Capture the cell that displays the provided text and extract its [X, Y] central coordinate. 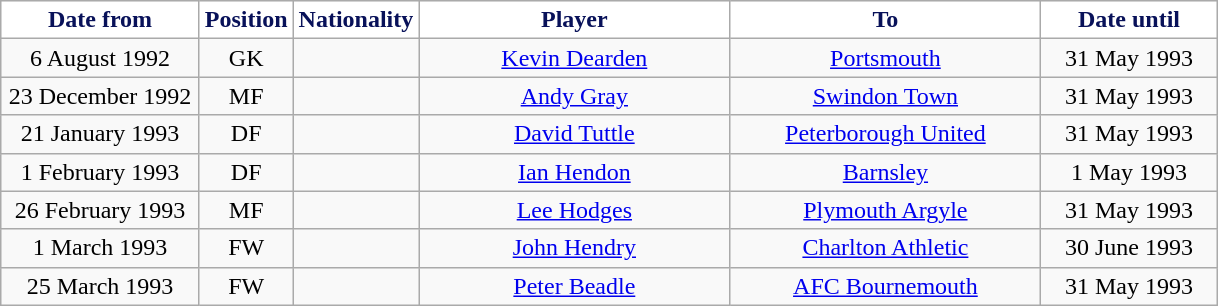
25 March 1993 [100, 286]
John Hendry [574, 248]
Kevin Dearden [574, 58]
30 June 1993 [1129, 248]
Ian Hendon [574, 172]
21 January 1993 [100, 134]
GK [246, 58]
David Tuttle [574, 134]
Plymouth Argyle [886, 210]
Lee Hodges [574, 210]
26 February 1993 [100, 210]
6 August 1992 [100, 58]
1 February 1993 [100, 172]
Nationality [356, 20]
Barnsley [886, 172]
Player [574, 20]
Portsmouth [886, 58]
Charlton Athletic [886, 248]
Position [246, 20]
Swindon Town [886, 96]
AFC Bournemouth [886, 286]
23 December 1992 [100, 96]
Peterborough United [886, 134]
To [886, 20]
1 May 1993 [1129, 172]
Andy Gray [574, 96]
Date until [1129, 20]
Peter Beadle [574, 286]
1 March 1993 [100, 248]
Date from [100, 20]
